Provide the (X, Y) coordinate of the cell's center where the given text is located.  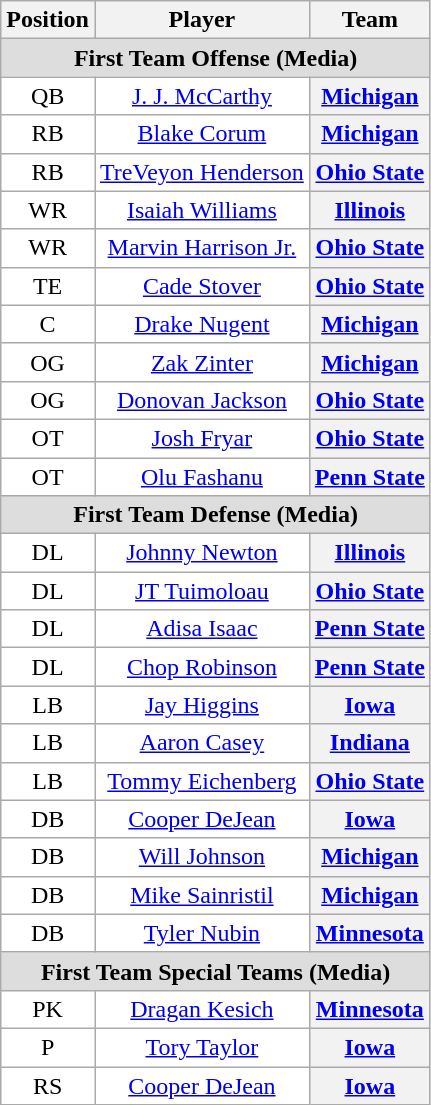
Zak Zinter (202, 362)
QB (48, 96)
Dragan Kesich (202, 1009)
Donovan Jackson (202, 400)
PK (48, 1009)
Tyler Nubin (202, 933)
J. J. McCarthy (202, 96)
Johnny Newton (202, 553)
Jay Higgins (202, 705)
TreVeyon Henderson (202, 172)
First Team Offense (Media) (216, 58)
Will Johnson (202, 857)
Marvin Harrison Jr. (202, 248)
Cade Stover (202, 286)
TE (48, 286)
RS (48, 1085)
C (48, 324)
Drake Nugent (202, 324)
Chop Robinson (202, 667)
First Team Defense (Media) (216, 515)
Player (202, 20)
Adisa Isaac (202, 629)
Tory Taylor (202, 1047)
Tommy Eichenberg (202, 781)
Indiana (370, 743)
Team (370, 20)
First Team Special Teams (Media) (216, 971)
Blake Corum (202, 134)
Position (48, 20)
P (48, 1047)
Mike Sainristil (202, 895)
JT Tuimoloau (202, 591)
Aaron Casey (202, 743)
Josh Fryar (202, 438)
Isaiah Williams (202, 210)
Olu Fashanu (202, 477)
